Locate the cell with the specified text and output its [x, y] center coordinate. 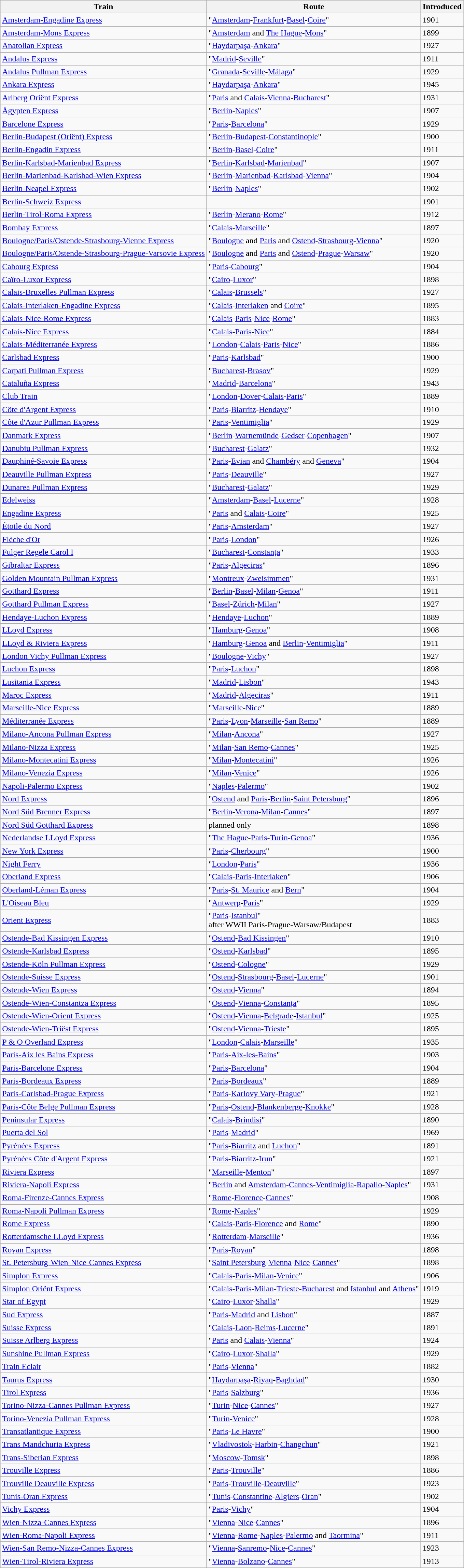
Calais-Nice-Rome Express [104, 318]
"Paris-Bordeaux" [313, 1081]
1912 [442, 215]
Étoile du Nord [104, 526]
L'Oiseau Bleu [104, 903]
"Naples-Palermo" [313, 786]
"The Hague-Paris-Turin-Genoa" [313, 838]
"Berlin and Amsterdam-Cannes-Ventimiglia-Rapallo-Naples" [313, 1185]
Milano-Ancona Pullman Express [104, 734]
Oberland-Léman Express [104, 890]
Gotthard Express [104, 591]
Paris-Barcelone Express [104, 1068]
Train Eclair [104, 1366]
"Vienna-Sanremo-Nice-Cannes" [313, 1548]
Orient Express [104, 920]
Bombay Express [104, 228]
"Ostend-Vienna-Belgrade-Istanbul" [313, 1016]
Pyrénées Côte d'Argent Express [104, 1159]
Amsterdam-Mons Express [104, 33]
"Calais-Laon-Reims-Lucerne" [313, 1327]
Taurus Express [104, 1379]
"Paris-Le Havre" [313, 1432]
"Berlin-Marienbad-Karlsbad-Vienna" [313, 176]
Tirol Express [104, 1392]
"Paris-Cabourg" [313, 266]
"Turin-Nice-Cannes" [313, 1405]
Marseille-Nice Express [104, 708]
Calais-Nice Express [104, 331]
"Hendaye-Luchon" [313, 617]
"Milan-San Remo-Cannes" [313, 747]
Golden Mountain Pullman Express [104, 578]
1924 [442, 1340]
"Boulogne and Paris and Ostend-Strasbourg-Vienna" [313, 241]
"Paris-Karlovy Vary-Prague" [313, 1094]
Berlin-Schweiz Express [104, 202]
"Paris-London" [313, 539]
"Milan-Ancona" [313, 734]
"Ostend-Bad Kissingen" [313, 938]
New York Express [104, 851]
"Paris-Biarritz-Hendaye" [313, 409]
Torino-Venezia Pullman Express [104, 1418]
"Haydarpaşa-Riyaq-Baghdad" [313, 1379]
"Rome-Florence-Cannes" [313, 1197]
Wien-Roma-Napoli Express [104, 1535]
"Calais-Marseille" [313, 228]
"Paris-Luchon" [313, 669]
Introduced [442, 7]
Boulogne/Paris/Ostende-Strasbourg-Prague-Varsovie Express [104, 253]
planned only [313, 825]
"Milan-Venice" [313, 773]
"Marseille-Menton" [313, 1172]
"Madrid-Lisbon" [313, 682]
Carlsbad Express [104, 357]
Caïro-Luxor Express [104, 279]
Wien-Nizza-Cannes Express [104, 1522]
1882 [442, 1366]
Anatolian Express [104, 46]
Night Ferry [104, 864]
"Calais-Paris-Nice-Rome" [313, 318]
"Paris-Karlsbad" [313, 357]
"Paris-Ventimiglia" [313, 422]
Berlin-Engadin Express [104, 149]
Ostende-Suisse Express [104, 977]
1935 [442, 1042]
"Paris-Salzburg" [313, 1392]
Suisse Express [104, 1327]
"Madrid-Barcelona" [313, 383]
1933 [442, 552]
"London-Paris" [313, 864]
"Calais-Paris-Nice" [313, 331]
Côte d'Azur Pullman Express [104, 422]
"Paris and Calais-Vienna-Bucharest" [313, 98]
Calais-Méditerranée Express [104, 344]
"Tunis-Constantine-Algiers-Oran" [313, 1496]
"London-Calais-Marseille" [313, 1042]
"Cairo-Luxor" [313, 279]
"Ostend-Karlsbad" [313, 951]
"Amsterdam-Basel-Lucerne" [313, 500]
Rome Express [104, 1224]
Ostende-Karlsbad Express [104, 951]
Carpati Pullman Express [104, 370]
Cabourg Express [104, 266]
Milano-Nizza Express [104, 747]
Star of Egypt [104, 1302]
Dauphiné-Savoie Express [104, 461]
Club Train [104, 396]
Berlin-Tirol-Roma Express [104, 215]
"Paris-Lyon-Marseille-San Remo" [313, 721]
Danubiu Pullman Express [104, 448]
"Calais-Paris-Interlaken" [313, 877]
Nord Süd Brenner Express [104, 812]
"Bucharest-Brasov" [313, 370]
Sunshine Pullman Express [104, 1353]
"Antwerp-Paris" [313, 903]
"Boulogne-Vichy" [313, 656]
Simplon Oriënt Express [104, 1289]
Luchon Express [104, 669]
Tunis-Oran Express [104, 1496]
Calais-Interlaken-Engadine Express [104, 305]
Torino-Nizza-Cannes Pullman Express [104, 1405]
"Paris-Istanbul"after WWII Paris-Prague-Warsaw/Budapest [313, 920]
"Paris-Vichy" [313, 1509]
"Amsterdam-Frankfurt-Basel-Coire" [313, 20]
"Rotterdam-Marseille" [313, 1237]
Royan Express [104, 1250]
Sud Express [104, 1315]
Rotterdamsche LLoyd Express [104, 1237]
Boulogne/Paris/Ostende-Strasbourg-Vienne Express [104, 241]
"Paris-Biarritz and Luchon" [313, 1146]
"Berlin-Verona-Milan-Cannes" [313, 812]
Milano-Venezia Express [104, 773]
P & O Overland Express [104, 1042]
Méditerranée Express [104, 721]
Riviera Express [104, 1172]
Amsterdam-Engadine Express [104, 20]
Arlberg Oriënt Express [104, 98]
"Marseille-Nice" [313, 708]
"Boulogne and Paris and Ostend-Prague-Warsaw" [313, 253]
Deauville Pullman Express [104, 474]
"Berlin-Basel-Milan-Genoa" [313, 591]
Andalus Pullman Express [104, 72]
"Montreux-Zweisimmen" [313, 578]
Trans Mandchuria Express [104, 1444]
Berlin-Marienbad-Karlsbad-Wien Express [104, 176]
Nord Süd Gotthard Express [104, 825]
1945 [442, 85]
"Paris-Madrid" [313, 1133]
"Hamburg-Genoa" [313, 630]
"Paris-Ostend-Blankenberge-Knokke" [313, 1107]
Paris-Bordeaux Express [104, 1081]
"Paris and Calais-Vienna" [313, 1340]
Transatlantique Express [104, 1432]
"Paris-Cherbourg" [313, 851]
1894 [442, 990]
Trouville Deauville Express [104, 1483]
"Berlin-Merano-Rome" [313, 215]
"Ostend-Vienna-Constanța" [313, 1003]
Paris-Aix les Bains Express [104, 1055]
Route [313, 7]
"Paris-Madrid and Lisbon" [313, 1315]
"Amsterdam and The Hague-Mons" [313, 33]
"Hamburg-Genoa and Berlin-Ventimiglia" [313, 643]
Berlin-Karlsbad-Marienbad Express [104, 163]
"Vienna-Nice-Cannes" [313, 1522]
Ostende-Wien-Triëst Express [104, 1029]
1969 [442, 1133]
"Paris-Biarritz-Irun" [313, 1159]
Maroc Express [104, 695]
Ankara Express [104, 85]
Vichy Express [104, 1509]
"Turin-Venice" [313, 1418]
"Paris-Vienna" [313, 1366]
Train [104, 7]
Roma-Firenze-Cannes Express [104, 1197]
"Ostend-Cologne" [313, 964]
"Calais-Paris-Florence and Rome" [313, 1224]
"Calais-Paris-Milan-Trieste-Bucharest and Istanbul and Athens" [313, 1289]
"Calais-Paris-Milan-Venice" [313, 1276]
"Calais-Brindisi" [313, 1120]
Peninsular Express [104, 1120]
"Paris-Royan" [313, 1250]
Simplon Express [104, 1276]
"Milan-Montecatini" [313, 760]
Ägypten Express [104, 111]
Berlin-Neapel Express [104, 189]
"Berlin-Warnemünde-Gedser-Copenhagen" [313, 435]
London Vichy Pullman Express [104, 656]
Berlin-Budapest (Oriënt) Express [104, 136]
LLoyd & Riviera Express [104, 643]
"Rome-Naples" [313, 1211]
"Granada-Seville-Málaga" [313, 72]
1903 [442, 1055]
Ostende-Wien-Orient Express [104, 1016]
Puerta del Sol [104, 1133]
Ostende-Bad Kissingen Express [104, 938]
LLoyd Express [104, 630]
Paris-Carlsbad-Prague Express [104, 1094]
"Ostend-Vienna-Trieste" [313, 1029]
"Saint Petersburg-Vienna-Nice-Cannes" [313, 1263]
Nord Express [104, 799]
Côte d'Argent Express [104, 409]
"Paris-Trouville-Deauville" [313, 1483]
"Ostend and Paris-Berlin-Saint Petersburg" [313, 799]
Fulger Regele Carol I [104, 552]
"Paris-Evian and Chambéry and Geneva" [313, 461]
"Paris and Calais-Coire" [313, 513]
"Madrid-Seville" [313, 59]
Dunarea Pullman Express [104, 487]
Edelweiss [104, 500]
"Vienna-Rome-Naples-Palermo and Taormina" [313, 1535]
"Vienna-Bolzano-Cannes" [313, 1561]
Paris-Côte Belge Pullman Express [104, 1107]
Roma-Napoli Pullman Express [104, 1211]
"Paris-Amsterdam" [313, 526]
1919 [442, 1289]
Flèche d'Or [104, 539]
"Paris-Aix-les-Bains" [313, 1055]
Danmark Express [104, 435]
Wien-San Remo-Nizza-Cannes Express [104, 1548]
"Paris-St. Maurice and Bern" [313, 890]
St. Petersburg-Wien-Nice-Cannes Express [104, 1263]
"Madrid-Algeciras" [313, 695]
Lusitania Express [104, 682]
"London-Dover-Calais-Paris" [313, 396]
Riviera-Napoli Express [104, 1185]
"Berlin-Budapest-Constantinople" [313, 136]
"London-Calais-Paris-Nice" [313, 344]
Ostende-Wien-Constantza Express [104, 1003]
Barcelone Express [104, 124]
"Berlin-Karlsbad-Marienbad" [313, 163]
1899 [442, 33]
Napoli-Palermo Express [104, 786]
"Ostend-Strasbourg-Basel-Lucerne" [313, 977]
Ostende-Köln Pullman Express [104, 964]
"Paris-Deauville" [313, 474]
Hendaye-Luchon Express [104, 617]
Calais-Bruxelles Pullman Express [104, 292]
"Berlin-Basel-Coire" [313, 149]
Andalus Express [104, 59]
"Paris-Algeciras" [313, 565]
1887 [442, 1315]
Ostende-Wien Express [104, 990]
"Basel-Zürich-Milan" [313, 604]
"Moscow-Tomsk" [313, 1457]
Cataluña Express [104, 383]
Oberland Express [104, 877]
Pyrénées Express [104, 1146]
1930 [442, 1379]
Gotthard Pullman Express [104, 604]
"Calais-Interlaken and Coire" [313, 305]
1932 [442, 448]
1884 [442, 331]
Wien-Tirol-Riviera Express [104, 1561]
"Calais-Brussels" [313, 292]
"Vladivostok-Harbin-Changchun" [313, 1444]
"Ostend-Vienna" [313, 990]
Suisse Arlberg Express [104, 1340]
Milano-Montecatini Express [104, 760]
1913 [442, 1561]
Engadine Express [104, 513]
"Paris-Trouville" [313, 1470]
Nederlandse LLoyd Express [104, 838]
Gibraltar Express [104, 565]
Trans-Siberian Express [104, 1457]
Trouville Express [104, 1470]
"Bucharest-Constanța" [313, 552]
